From the cell containing the given text, extract its center point as (X, Y) coordinate. 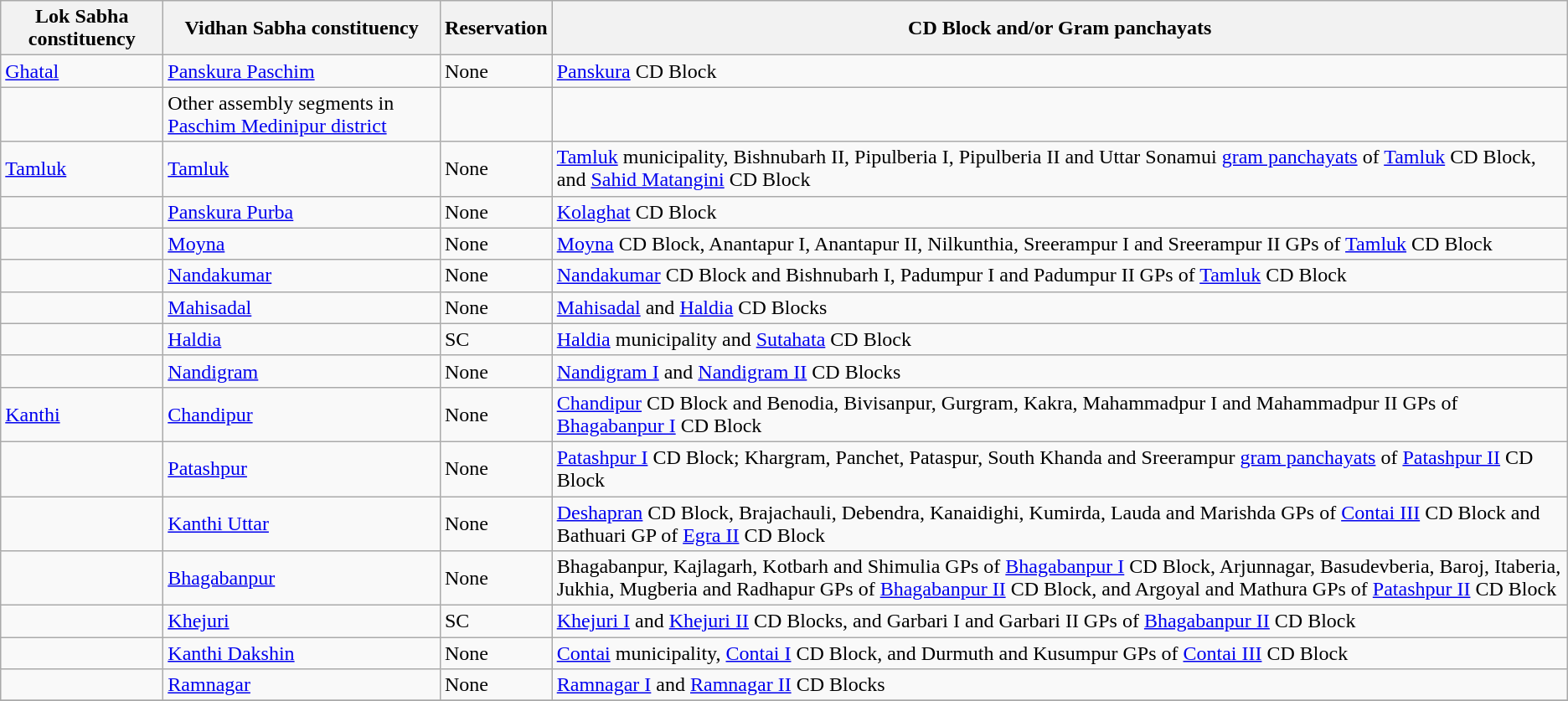
Panskura CD Block (1060, 71)
Nandigram (302, 371)
Tamluk municipality, Bishnubarh II, Pipulberia I, Pipulberia II and Uttar Sonamui gram panchayats of Tamluk CD Block, and Sahid Matangini CD Block (1060, 169)
Contai municipality, Contai I CD Block, and Durmuth and Kusumpur GPs of Contai III CD Block (1060, 653)
Other assembly segments in Paschim Medinipur district (302, 114)
Khejuri (302, 621)
Mahisadal (302, 307)
Chandipur (302, 414)
Reservation (496, 28)
Kanthi Dakshin (302, 653)
Kolaghat CD Block (1060, 212)
Nandigram I and Nandigram II CD Blocks (1060, 371)
Mahisadal and Haldia CD Blocks (1060, 307)
Panskura Paschim (302, 71)
Haldia municipality and Sutahata CD Block (1060, 339)
Patashpur I CD Block; Khargram, Panchet, Pataspur, South Khanda and Sreerampur gram panchayats of Patashpur II CD Block (1060, 469)
Moyna (302, 244)
Ramnagar (302, 685)
Nandakumar (302, 276)
Ramnagar I and Ramnagar II CD Blocks (1060, 685)
CD Block and/or Gram panchayats (1060, 28)
Panskura Purba (302, 212)
Bhagabanpur (302, 578)
Ghatal (82, 71)
Haldia (302, 339)
Deshapran CD Block, Brajachauli, Debendra, Kanaidighi, Kumirda, Lauda and Marishda GPs of Contai III CD Block and Bathuari GP of Egra II CD Block (1060, 523)
Moyna CD Block, Anantapur I, Anantapur II, Nilkunthia, Sreerampur I and Sreerampur II GPs of Tamluk CD Block (1060, 244)
Patashpur (302, 469)
Vidhan Sabha constituency (302, 28)
Khejuri I and Khejuri II CD Blocks, and Garbari I and Garbari II GPs of Bhagabanpur II CD Block (1060, 621)
Lok Sabha constituency (82, 28)
Kanthi (82, 414)
Kanthi Uttar (302, 523)
Nandakumar CD Block and Bishnubarh I, Padumpur I and Padumpur II GPs of Tamluk CD Block (1060, 276)
Chandipur CD Block and Benodia, Bivisanpur, Gurgram, Kakra, Mahammadpur I and Mahammadpur II GPs of Bhagabanpur I CD Block (1060, 414)
